Pinpoint the cell where the given text exists, returning its [x, y] midpoint coordinate. 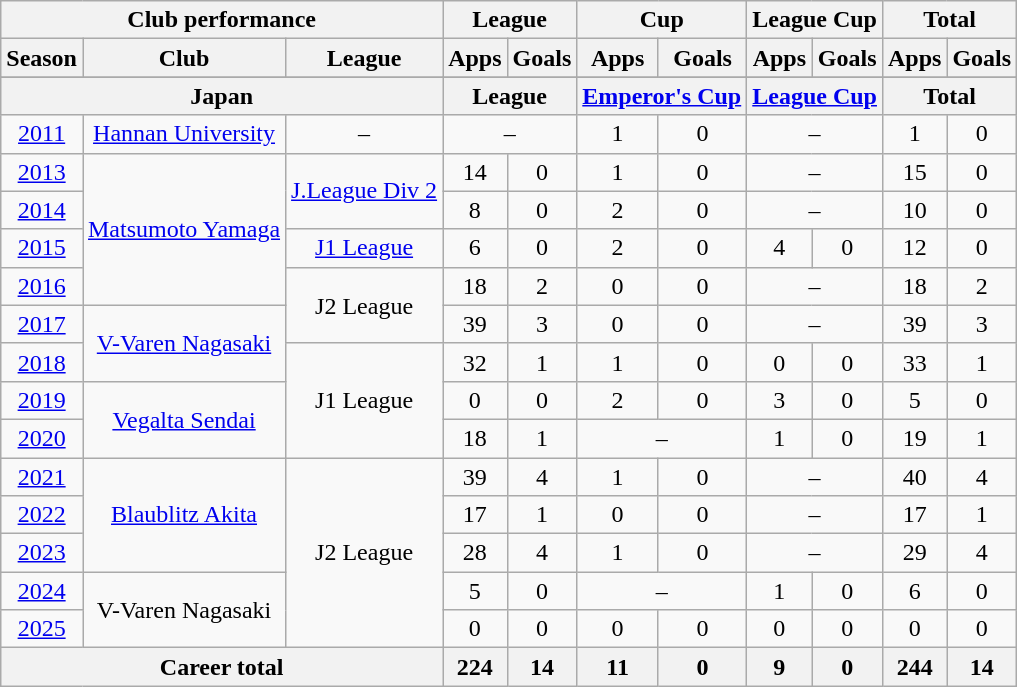
2018 [42, 362]
Emperor's Cup [662, 96]
Season [42, 58]
32 [475, 362]
2013 [42, 172]
10 [914, 210]
2017 [42, 324]
2011 [42, 134]
Vegalta Sendai [184, 419]
Blaublitz Akita [184, 515]
11 [618, 667]
224 [475, 667]
12 [914, 248]
40 [914, 477]
33 [914, 362]
Matsumoto Yamaga [184, 229]
2023 [42, 553]
Hannan University [184, 134]
2022 [42, 515]
2019 [42, 400]
8 [475, 210]
2021 [42, 477]
28 [475, 553]
Cup [662, 20]
15 [914, 172]
Club performance [222, 20]
2014 [42, 210]
29 [914, 553]
2020 [42, 438]
19 [914, 438]
Career total [222, 667]
2016 [42, 286]
2024 [42, 591]
244 [914, 667]
Club [184, 58]
2025 [42, 629]
Japan [222, 96]
9 [780, 667]
2015 [42, 248]
J.League Div 2 [364, 191]
